Return the (x, y) coordinate for the center point of the cell that contains the specified text.  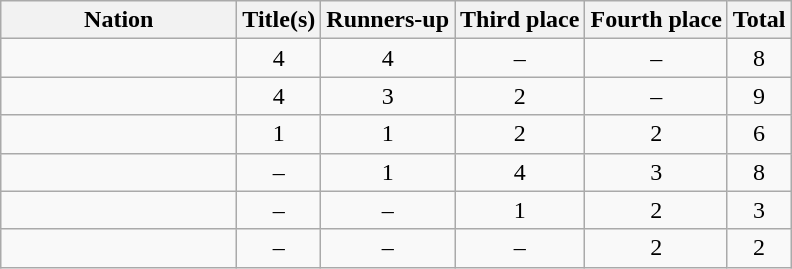
Nation (119, 20)
Fourth place (656, 20)
Total (759, 20)
6 (759, 134)
Runners-up (388, 20)
Title(s) (279, 20)
Third place (520, 20)
9 (759, 96)
